Provide the (x, y) coordinate of the cell's center where the given text is located.  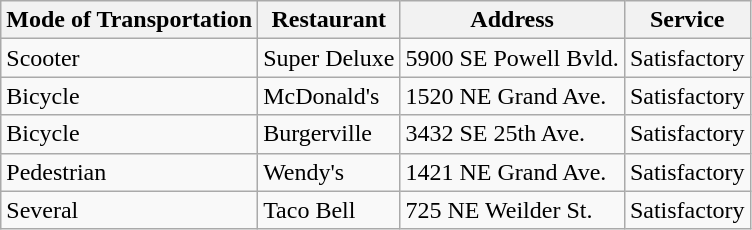
Mode of Transportation (130, 20)
Pedestrian (130, 172)
3432 SE 25th Ave. (512, 134)
Scooter (130, 58)
725 NE Weilder St. (512, 210)
Super Deluxe (329, 58)
Several (130, 210)
Restaurant (329, 20)
1421 NE Grand Ave. (512, 172)
Service (687, 20)
McDonald's (329, 96)
1520 NE Grand Ave. (512, 96)
5900 SE Powell Bvld. (512, 58)
Wendy's (329, 172)
Taco Bell (329, 210)
Burgerville (329, 134)
Address (512, 20)
